For the text-containing cell, return its midpoint in (X, Y) coordinate format. 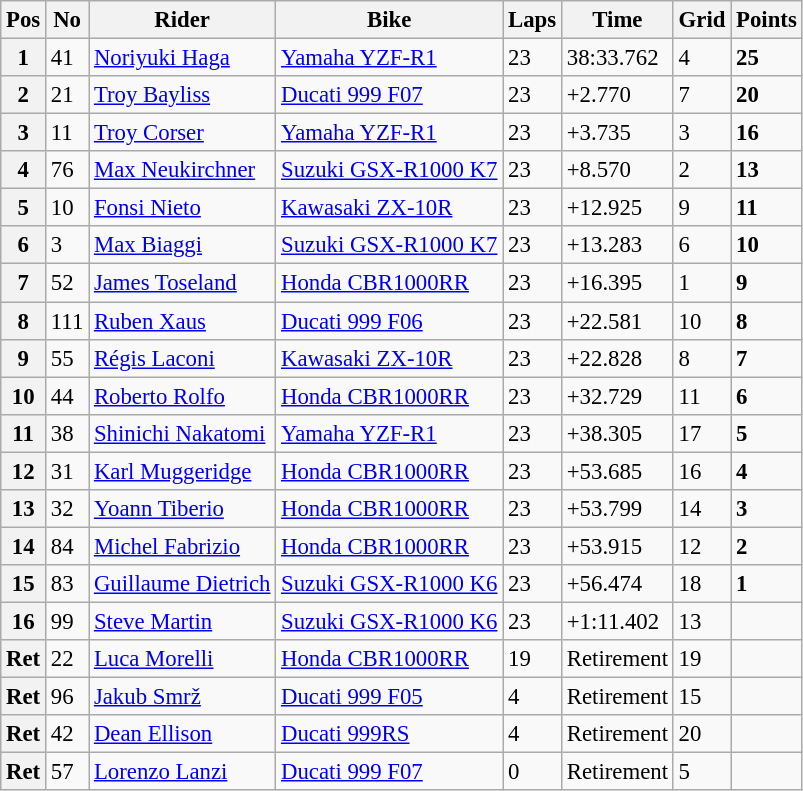
38 (68, 433)
Luca Morelli (182, 659)
Time (617, 20)
Fonsi Nieto (182, 208)
Grid (702, 20)
+22.581 (617, 321)
84 (68, 546)
+12.925 (617, 208)
Shinichi Nakatomi (182, 433)
Points (766, 20)
Lorenzo Lanzi (182, 772)
+13.283 (617, 245)
+53.685 (617, 471)
James Toseland (182, 283)
21 (68, 95)
41 (68, 58)
Steve Martin (182, 621)
Ducati 999 F05 (390, 697)
+1:11.402 (617, 621)
+2.770 (617, 95)
Laps (532, 20)
18 (702, 584)
No (68, 20)
Noriyuki Haga (182, 58)
Rider (182, 20)
Guillaume Dietrich (182, 584)
+22.828 (617, 358)
Yoann Tiberio (182, 509)
17 (702, 433)
52 (68, 283)
57 (68, 772)
+53.915 (617, 546)
Dean Ellison (182, 734)
Régis Laconi (182, 358)
Karl Muggeridge (182, 471)
Michel Fabrizio (182, 546)
+38.305 (617, 433)
Ruben Xaus (182, 321)
+16.395 (617, 283)
0 (532, 772)
Bike (390, 20)
Pos (24, 20)
76 (68, 170)
22 (68, 659)
+32.729 (617, 396)
42 (68, 734)
Troy Corser (182, 133)
Max Biaggi (182, 245)
32 (68, 509)
Jakub Smrž (182, 697)
+8.570 (617, 170)
55 (68, 358)
96 (68, 697)
Max Neukirchner (182, 170)
25 (766, 58)
Ducati 999RS (390, 734)
Ducati 999 F06 (390, 321)
Roberto Rolfo (182, 396)
83 (68, 584)
99 (68, 621)
31 (68, 471)
+56.474 (617, 584)
+3.735 (617, 133)
38:33.762 (617, 58)
111 (68, 321)
44 (68, 396)
Troy Bayliss (182, 95)
+53.799 (617, 509)
